Determine the [X, Y] coordinate at the center of the cell enclosing the given text.  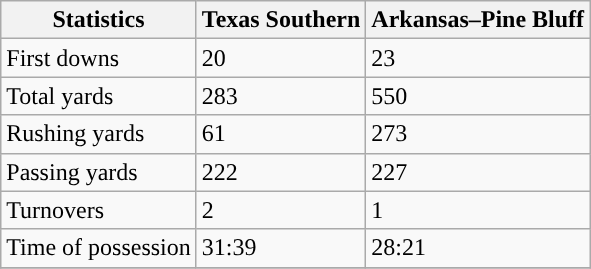
Time of possession [99, 248]
31:39 [281, 248]
Rushing yards [99, 134]
28:21 [478, 248]
Statistics [99, 20]
Total yards [99, 96]
First downs [99, 58]
227 [478, 172]
Texas Southern [281, 20]
2 [281, 210]
20 [281, 58]
1 [478, 210]
222 [281, 172]
550 [478, 96]
283 [281, 96]
23 [478, 58]
Passing yards [99, 172]
Turnovers [99, 210]
61 [281, 134]
Arkansas–Pine Bluff [478, 20]
273 [478, 134]
